Extract the (X, Y) coordinate from the center of the cell holding the provided text.  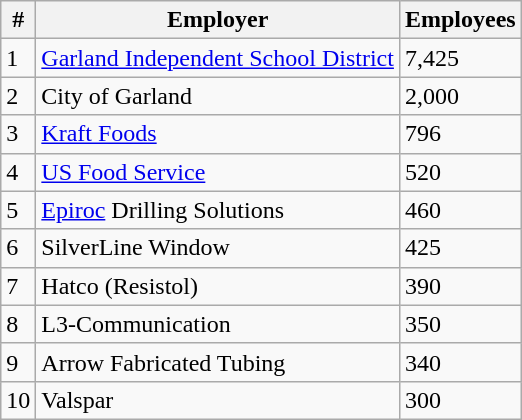
Valspar (218, 400)
2,000 (460, 96)
8 (18, 324)
9 (18, 362)
425 (460, 248)
3 (18, 134)
L3-Communication (218, 324)
6 (18, 248)
5 (18, 210)
Arrow Fabricated Tubing (218, 362)
10 (18, 400)
2 (18, 96)
300 (460, 400)
Epiroc Drilling Solutions (218, 210)
US Food Service (218, 172)
460 (460, 210)
7 (18, 286)
350 (460, 324)
340 (460, 362)
# (18, 20)
Kraft Foods (218, 134)
Garland Independent School District (218, 58)
Employees (460, 20)
390 (460, 286)
Hatco (Resistol) (218, 286)
City of Garland (218, 96)
796 (460, 134)
Employer (218, 20)
SilverLine Window (218, 248)
7,425 (460, 58)
520 (460, 172)
4 (18, 172)
1 (18, 58)
